Provide the [X, Y] coordinate of the cell's center where the given text is located.  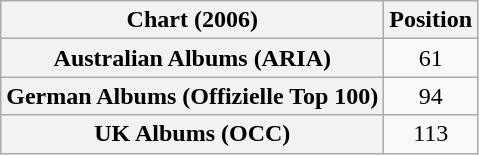
German Albums (Offizielle Top 100) [192, 96]
Australian Albums (ARIA) [192, 58]
Chart (2006) [192, 20]
113 [431, 134]
61 [431, 58]
UK Albums (OCC) [192, 134]
94 [431, 96]
Position [431, 20]
